Provide the (x, y) coordinate of the cell's center where the given text is located.  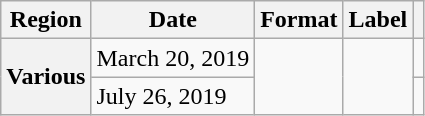
March 20, 2019 (173, 58)
Region (46, 20)
July 26, 2019 (173, 96)
Various (46, 77)
Format (299, 20)
Date (173, 20)
Label (378, 20)
